Scan for the cell matching the given text and deliver its [x, y] coordinate at center. 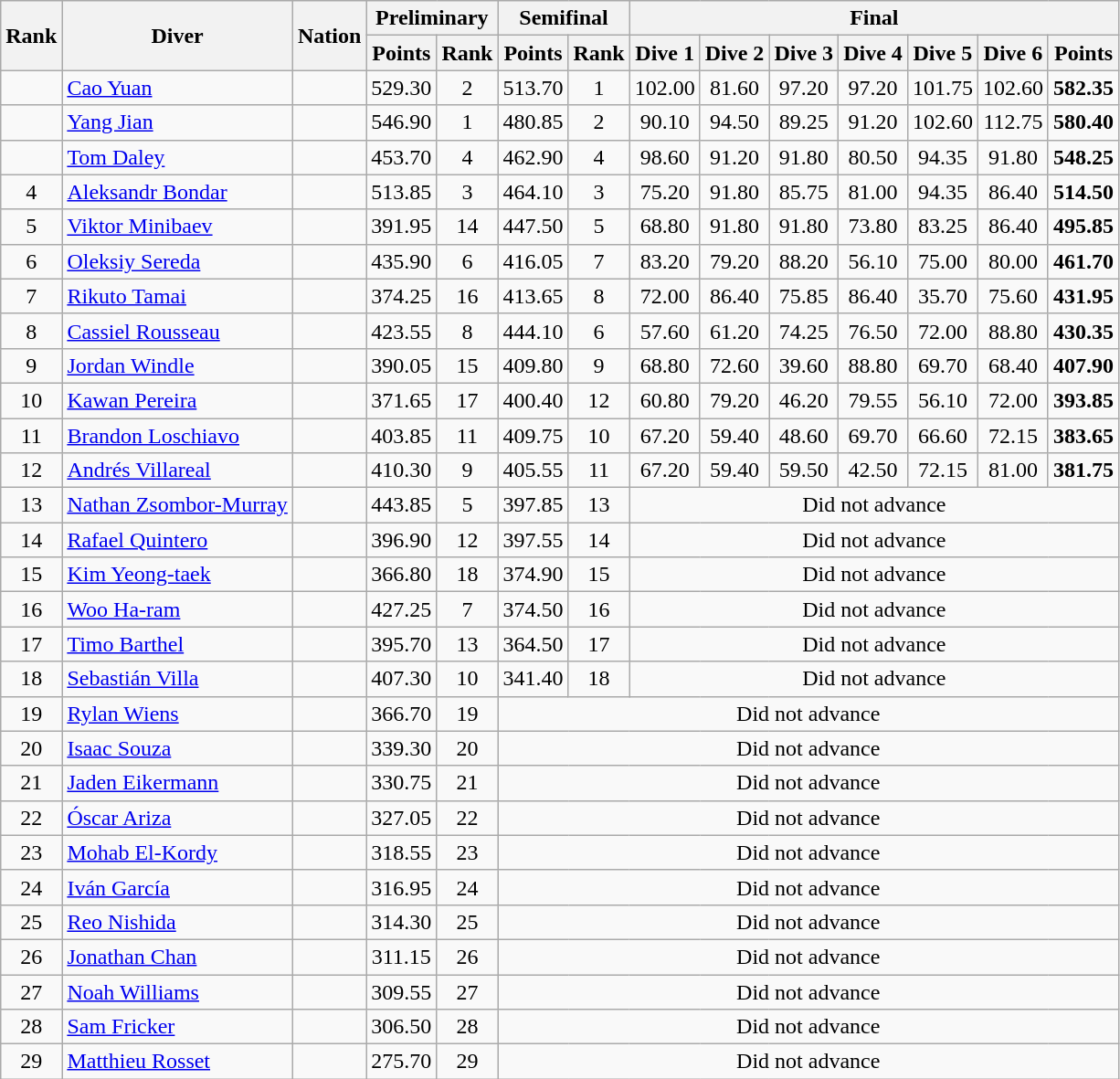
Rylan Wiens [177, 714]
383.65 [1083, 436]
Tom Daley [177, 157]
407.90 [1083, 365]
Cassiel Rousseau [177, 331]
Sam Fricker [177, 1027]
580.40 [1083, 122]
35.70 [943, 296]
Woo Ha-ram [177, 609]
Timo Barthel [177, 644]
423.55 [402, 331]
311.15 [402, 957]
Dive 2 [734, 53]
88.20 [804, 261]
Andrés Villareal [177, 471]
461.70 [1083, 261]
Viktor Minibaev [177, 227]
464.10 [534, 192]
327.05 [402, 818]
397.85 [534, 505]
72.60 [734, 365]
366.80 [402, 575]
582.35 [1083, 88]
314.30 [402, 922]
59.50 [804, 471]
447.50 [534, 227]
529.30 [402, 88]
60.80 [665, 400]
374.25 [402, 296]
112.75 [1012, 122]
Rafael Quintero [177, 540]
453.70 [402, 157]
102.00 [665, 88]
330.75 [402, 783]
513.85 [402, 192]
83.20 [665, 261]
81.60 [734, 88]
409.75 [534, 436]
Aleksandr Bondar [177, 192]
Oleksiy Sereda [177, 261]
Óscar Ariza [177, 818]
316.95 [402, 887]
48.60 [804, 436]
75.00 [943, 261]
75.20 [665, 192]
42.50 [873, 471]
Rikuto Tamai [177, 296]
374.50 [534, 609]
Cao Yuan [177, 88]
390.05 [402, 365]
Dive 1 [665, 53]
66.60 [943, 436]
85.75 [804, 192]
Dive 3 [804, 53]
435.90 [402, 261]
94.50 [734, 122]
76.50 [873, 331]
Yang Jian [177, 122]
73.80 [873, 227]
306.50 [402, 1027]
371.65 [402, 400]
407.30 [402, 679]
Brandon Loschiavo [177, 436]
75.85 [804, 296]
75.60 [1012, 296]
391.95 [402, 227]
Matthieu Rosset [177, 1062]
39.60 [804, 365]
Final [873, 18]
548.25 [1083, 157]
339.30 [402, 748]
Reo Nishida [177, 922]
Nathan Zsombor-Murray [177, 505]
Preliminary [432, 18]
61.20 [734, 331]
57.60 [665, 331]
46.20 [804, 400]
513.70 [534, 88]
341.40 [534, 679]
74.25 [804, 331]
430.35 [1083, 331]
514.50 [1083, 192]
410.30 [402, 471]
Semifinal [564, 18]
80.00 [1012, 261]
431.95 [1083, 296]
427.25 [402, 609]
101.75 [943, 88]
Jordan Windle [177, 365]
413.65 [534, 296]
Sebastián Villa [177, 679]
393.85 [1083, 400]
Iván García [177, 887]
366.70 [402, 714]
443.85 [402, 505]
90.10 [665, 122]
Dive 5 [943, 53]
409.80 [534, 365]
Noah Williams [177, 991]
397.55 [534, 540]
79.55 [873, 400]
Jaden Eikermann [177, 783]
Diver [177, 36]
83.25 [943, 227]
Dive 4 [873, 53]
403.85 [402, 436]
Kim Yeong-taek [177, 575]
396.90 [402, 540]
546.90 [402, 122]
Dive 6 [1012, 53]
374.90 [534, 575]
68.40 [1012, 365]
395.70 [402, 644]
80.50 [873, 157]
381.75 [1083, 471]
318.55 [402, 852]
364.50 [534, 644]
98.60 [665, 157]
444.10 [534, 331]
89.25 [804, 122]
480.85 [534, 122]
Mohab El-Kordy [177, 852]
400.40 [534, 400]
495.85 [1083, 227]
405.55 [534, 471]
309.55 [402, 991]
Nation [329, 36]
Isaac Souza [177, 748]
275.70 [402, 1062]
462.90 [534, 157]
Kawan Pereira [177, 400]
Jonathan Chan [177, 957]
416.05 [534, 261]
